Provide the (x, y) coordinate of the cell's center where the given text is located.  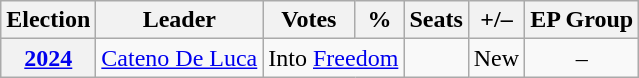
Leader (180, 20)
+/– (496, 20)
New (496, 58)
Election (48, 20)
% (380, 20)
Votes (309, 20)
Seats (436, 20)
EP Group (582, 20)
Cateno De Luca (180, 58)
Into Freedom (334, 58)
2024 (48, 58)
– (582, 58)
